Determine the (X, Y) coordinate at the center of the cell enclosing the given text.  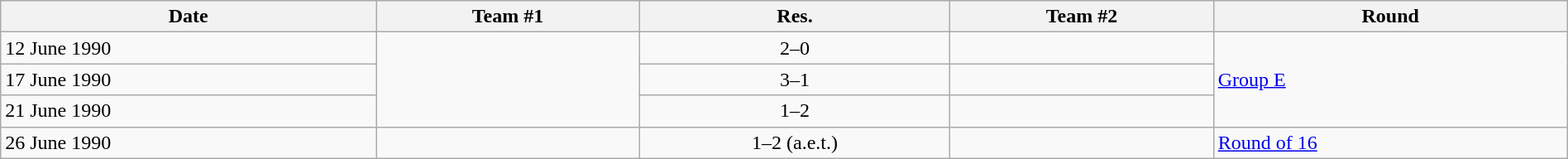
Date (189, 17)
1–2 (795, 111)
Round of 16 (1390, 142)
17 June 1990 (189, 79)
26 June 1990 (189, 142)
Res. (795, 17)
1–2 (a.e.t.) (795, 142)
Round (1390, 17)
3–1 (795, 79)
Group E (1390, 79)
2–0 (795, 48)
21 June 1990 (189, 111)
12 June 1990 (189, 48)
Team #1 (508, 17)
Team #2 (1082, 17)
